Determine the [x, y] coordinate at the center of the cell enclosing the given text.  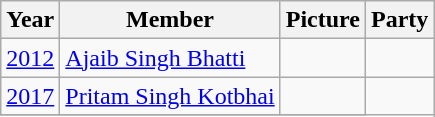
Year [30, 20]
2017 [30, 96]
Picture [322, 20]
2012 [30, 58]
Member [170, 20]
Pritam Singh Kotbhai [170, 96]
Ajaib Singh Bhatti [170, 58]
Party [399, 20]
